Provide the (X, Y) coordinate of the cell's center where the given text is located.  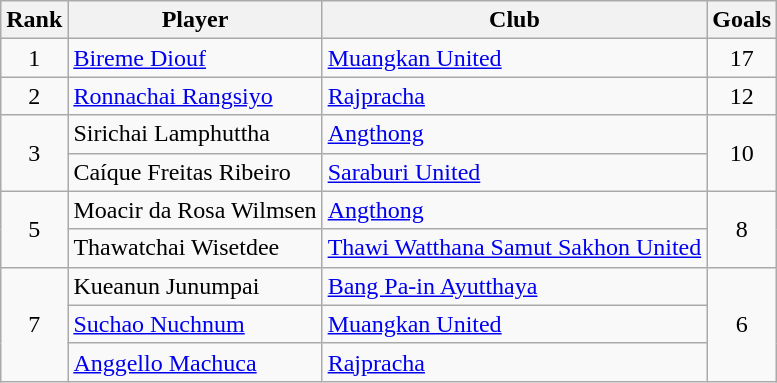
Bireme Diouf (195, 58)
Sirichai Lamphuttha (195, 134)
1 (34, 58)
Goals (742, 20)
Anggello Machuca (195, 362)
Kueanun Junumpai (195, 286)
Thawi Watthana Samut Sakhon United (514, 248)
Suchao Nuchnum (195, 324)
Bang Pa-in Ayutthaya (514, 286)
Saraburi United (514, 172)
Club (514, 20)
2 (34, 96)
Player (195, 20)
5 (34, 229)
17 (742, 58)
7 (34, 324)
3 (34, 153)
Caíque Freitas Ribeiro (195, 172)
Rank (34, 20)
6 (742, 324)
Moacir da Rosa Wilmsen (195, 210)
8 (742, 229)
Ronnachai Rangsiyo (195, 96)
10 (742, 153)
Thawatchai Wisetdee (195, 248)
12 (742, 96)
